Extract the [X, Y] coordinate from the center of the cell holding the provided text.  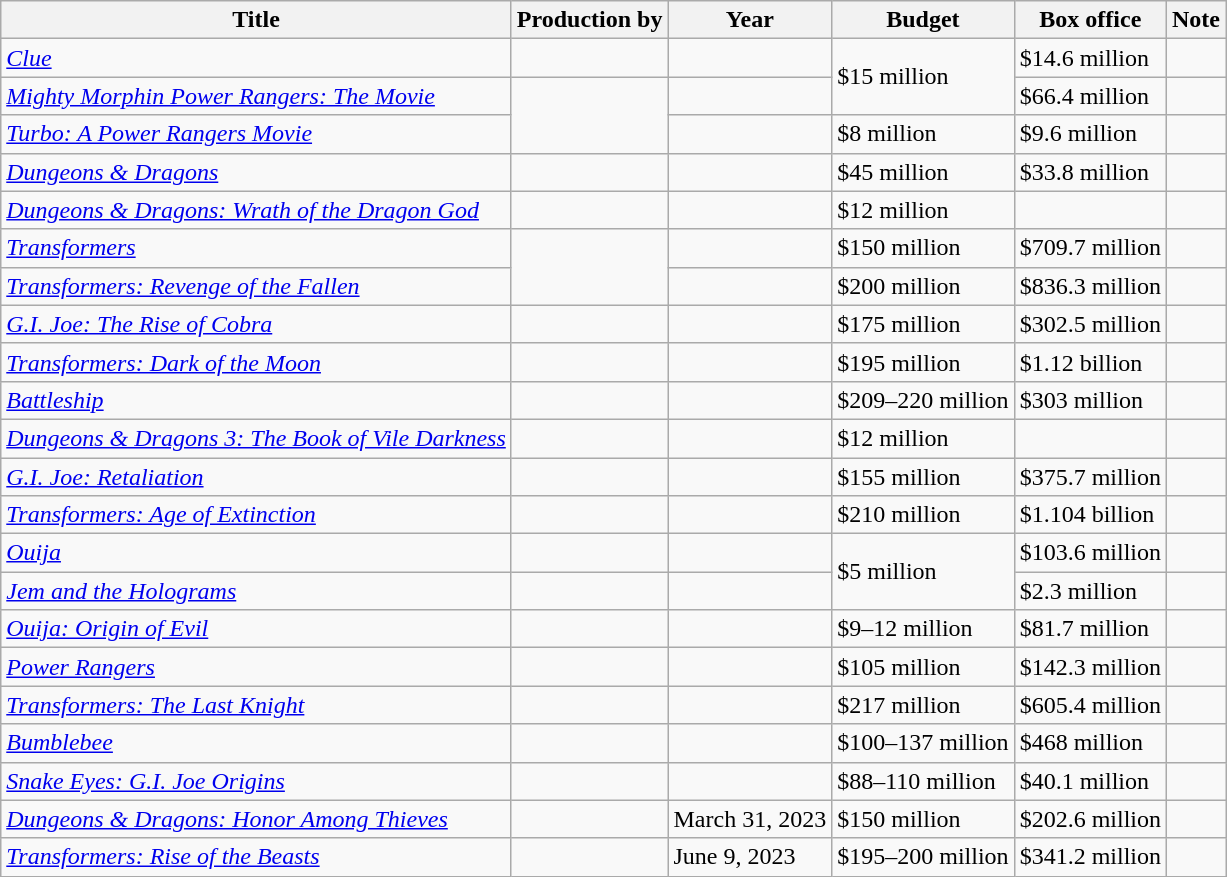
Budget [923, 20]
$836.3 million [1090, 286]
$605.4 million [1090, 705]
June 9, 2023 [750, 857]
$2.3 million [1090, 591]
$210 million [923, 515]
$66.4 million [1090, 96]
$103.6 million [1090, 553]
$9–12 million [923, 629]
$14.6 million [1090, 58]
$468 million [1090, 743]
Transformers: Revenge of the Fallen [256, 286]
$88–110 million [923, 781]
$45 million [923, 172]
$5 million [923, 572]
Box office [1090, 20]
Ouija [256, 553]
$33.8 million [1090, 172]
$217 million [923, 705]
$202.6 million [1090, 819]
$195 million [923, 362]
Clue [256, 58]
Transformers: Rise of the Beasts [256, 857]
$105 million [923, 667]
$709.7 million [1090, 248]
$209–220 million [923, 400]
Title [256, 20]
Dungeons & Dragons [256, 172]
Transformers: The Last Knight [256, 705]
$175 million [923, 324]
$40.1 million [1090, 781]
$155 million [923, 477]
Transformers [256, 248]
Battleship [256, 400]
$302.5 million [1090, 324]
$195–200 million [923, 857]
Mighty Morphin Power Rangers: The Movie [256, 96]
Year [750, 20]
G.I. Joe: The Rise of Cobra [256, 324]
G.I. Joe: Retaliation [256, 477]
$8 million [923, 134]
March 31, 2023 [750, 819]
Transformers: Dark of the Moon [256, 362]
Dungeons & Dragons 3: The Book of Vile Darkness [256, 438]
Bumblebee [256, 743]
Snake Eyes: G.I. Joe Origins [256, 781]
$9.6 million [1090, 134]
$1.12 billion [1090, 362]
$81.7 million [1090, 629]
$200 million [923, 286]
Jem and the Holograms [256, 591]
$1.104 billion [1090, 515]
Dungeons & Dragons: Wrath of the Dragon God [256, 210]
Note [1196, 20]
Ouija: Origin of Evil [256, 629]
$142.3 million [1090, 667]
Dungeons & Dragons: Honor Among Thieves [256, 819]
$100–137 million [923, 743]
Power Rangers [256, 667]
Turbo: A Power Rangers Movie [256, 134]
$15 million [923, 77]
Transformers: Age of Extinction [256, 515]
Production by [590, 20]
$303 million [1090, 400]
$341.2 million [1090, 857]
$375.7 million [1090, 477]
